Identify which cell holds the provided text, then report its (x, y) central coordinate. 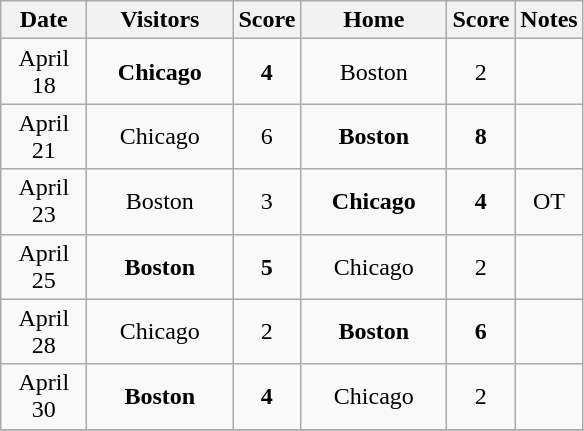
Date (44, 20)
OT (549, 202)
April 23 (44, 202)
Visitors (160, 20)
3 (267, 202)
April 28 (44, 332)
April 18 (44, 72)
April 21 (44, 136)
April 30 (44, 396)
Home (374, 20)
Notes (549, 20)
5 (267, 266)
April 25 (44, 266)
8 (481, 136)
